Determine the [X, Y] coordinate at the center of the cell enclosing the given text.  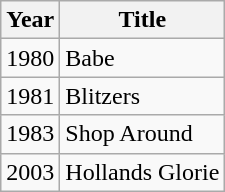
Blitzers [142, 96]
Hollands Glorie [142, 172]
2003 [30, 172]
Shop Around [142, 134]
Title [142, 20]
1981 [30, 96]
Year [30, 20]
1983 [30, 134]
1980 [30, 58]
Babe [142, 58]
